Return [x, y] of the center of cell containing provided text 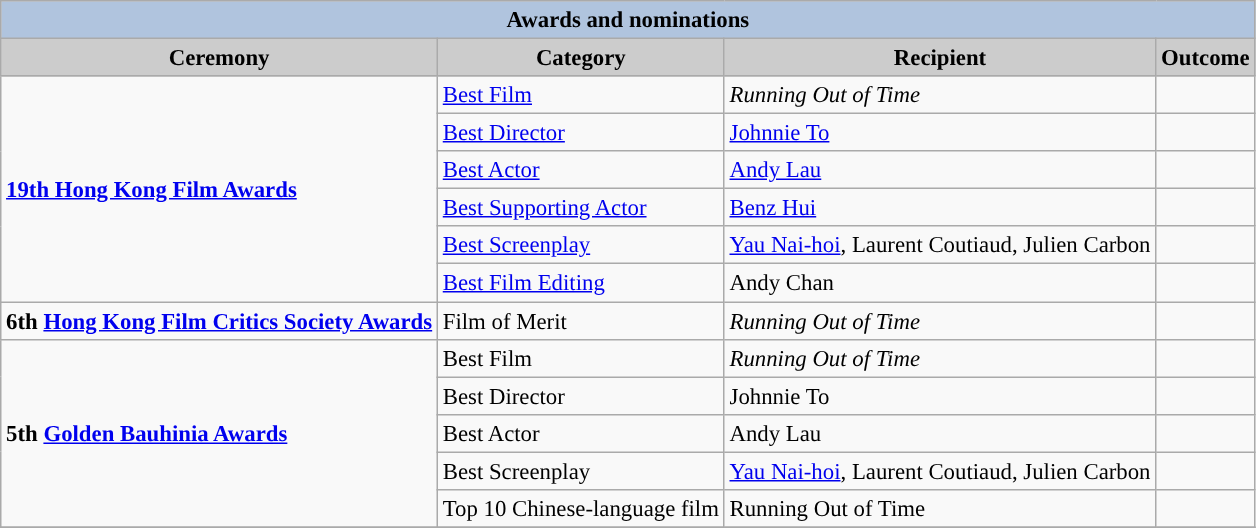
Awards and nominations [628, 20]
Best Supporting Actor [580, 208]
Ceremony [220, 58]
Recipient [940, 58]
Best Film Editing [580, 283]
19th Hong Kong Film Awards [220, 189]
Outcome [1206, 58]
Category [580, 58]
Top 10 Chinese-language film [580, 509]
Film of Merit [580, 321]
6th Hong Kong Film Critics Society Awards [220, 321]
Benz Hui [940, 208]
Andy Chan [940, 283]
5th Golden Bauhinia Awards [220, 433]
